For the text-containing cell, return its midpoint in (x, y) coordinate format. 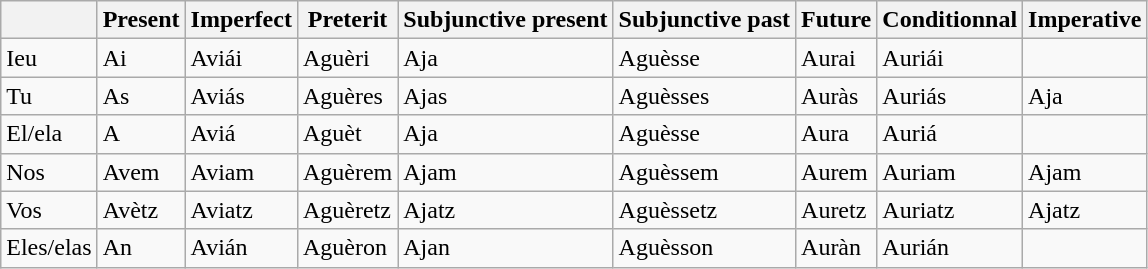
Auriá (950, 134)
Subjunctive present (506, 20)
Tu (49, 96)
Avem (141, 172)
Aguèsson (704, 248)
Ajan (506, 248)
A (141, 134)
Aguèssem (704, 172)
Auràn (836, 248)
Aviam (241, 172)
Ajas (506, 96)
Aguèri (347, 58)
Conditionnal (950, 20)
Aviá (241, 134)
Present (141, 20)
Avián (241, 248)
Auriás (950, 96)
Auràs (836, 96)
Nos (49, 172)
Aguèsses (704, 96)
Aguèt (347, 134)
Auretz (836, 210)
Aviái (241, 58)
Aura (836, 134)
Imperfect (241, 20)
Auriam (950, 172)
Aviatz (241, 210)
Preterit (347, 20)
Imperative (1085, 20)
Aurián (950, 248)
Future (836, 20)
An (141, 248)
As (141, 96)
Subjunctive past (704, 20)
Auriái (950, 58)
Aguèron (347, 248)
Ai (141, 58)
Aguèretz (347, 210)
Aguèssetz (704, 210)
El/ela (49, 134)
Aguèrem (347, 172)
Avètz (141, 210)
Aurem (836, 172)
Ieu (49, 58)
Vos (49, 210)
Auriatz (950, 210)
Aurai (836, 58)
Eles/elas (49, 248)
Aguères (347, 96)
Aviás (241, 96)
